Locate the cell with the specified text and output its (X, Y) center coordinate. 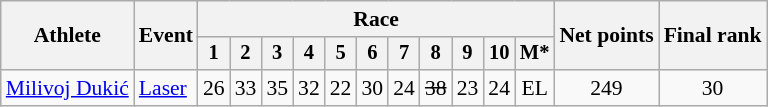
Net points (606, 36)
M* (534, 54)
4 (309, 54)
Laser (166, 88)
Milivoj Dukić (68, 88)
10 (499, 54)
22 (341, 88)
5 (341, 54)
23 (468, 88)
8 (436, 54)
35 (277, 88)
32 (309, 88)
26 (214, 88)
3 (277, 54)
9 (468, 54)
7 (404, 54)
2 (246, 54)
EL (534, 88)
1 (214, 54)
Event (166, 36)
Final rank (713, 36)
6 (372, 54)
38 (436, 88)
33 (246, 88)
Athlete (68, 36)
249 (606, 88)
Race (376, 19)
